Capture the cell that displays the provided text and extract its [x, y] central coordinate. 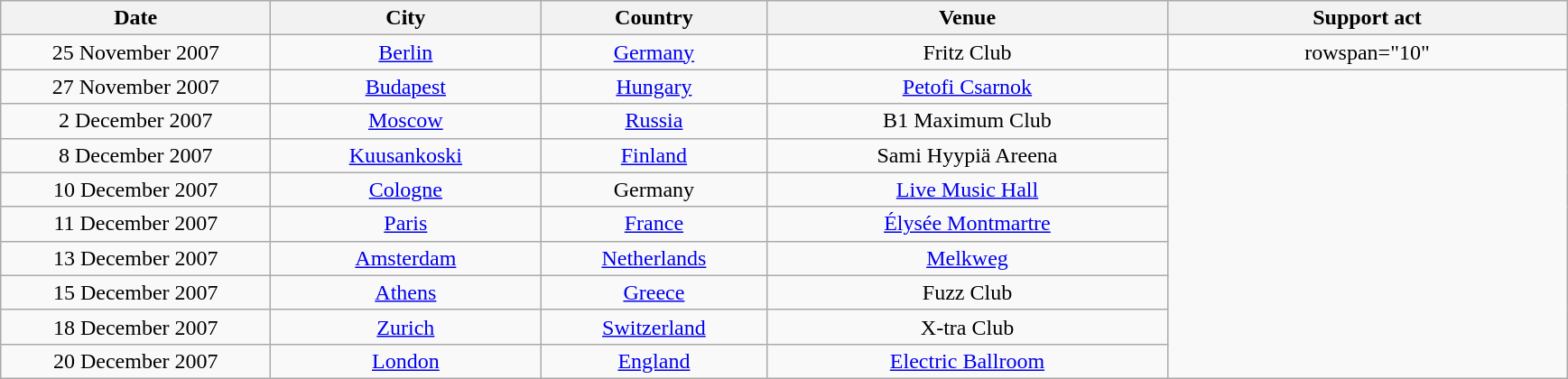
Melkweg [968, 258]
Zurich [406, 327]
25 November 2007 [135, 52]
Sami Hyypiä Areena [968, 155]
Support act [1367, 18]
Fritz Club [968, 52]
City [406, 18]
X-tra Club [968, 327]
England [654, 361]
Fuzz Club [968, 292]
Live Music Hall [968, 189]
Hungary [654, 87]
Greece [654, 292]
Élysée Montmartre [968, 224]
15 December 2007 [135, 292]
Switzerland [654, 327]
B1 Maximum Club [968, 121]
Berlin [406, 52]
rowspan="10" [1367, 52]
London [406, 361]
8 December 2007 [135, 155]
13 December 2007 [135, 258]
Finland [654, 155]
20 December 2007 [135, 361]
Russia [654, 121]
Moscow [406, 121]
Budapest [406, 87]
Netherlands [654, 258]
Cologne [406, 189]
Venue [968, 18]
Athens [406, 292]
27 November 2007 [135, 87]
Kuusankoski [406, 155]
Petofi Csarnok [968, 87]
Amsterdam [406, 258]
10 December 2007 [135, 189]
Paris [406, 224]
18 December 2007 [135, 327]
11 December 2007 [135, 224]
Country [654, 18]
2 December 2007 [135, 121]
Date [135, 18]
Electric Ballroom [968, 361]
France [654, 224]
